Determine the [x, y] coordinate at the center of the cell enclosing the given text.  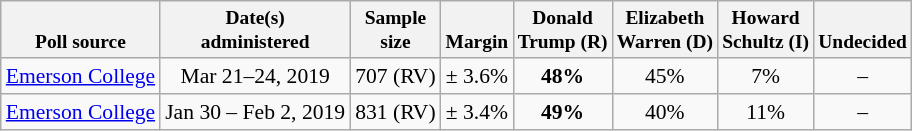
Poll source [80, 30]
± 3.4% [477, 112]
707 (RV) [396, 76]
± 3.6% [477, 76]
48% [562, 76]
Samplesize [396, 30]
45% [664, 76]
ElizabethWarren (D) [664, 30]
Date(s)administered [255, 30]
11% [766, 112]
40% [664, 112]
831 (RV) [396, 112]
Jan 30 – Feb 2, 2019 [255, 112]
Undecided [863, 30]
DonaldTrump (R) [562, 30]
49% [562, 112]
Mar 21–24, 2019 [255, 76]
Margin [477, 30]
HowardSchultz (I) [766, 30]
7% [766, 76]
